Locate the cell with the specified text and output its [x, y] center coordinate. 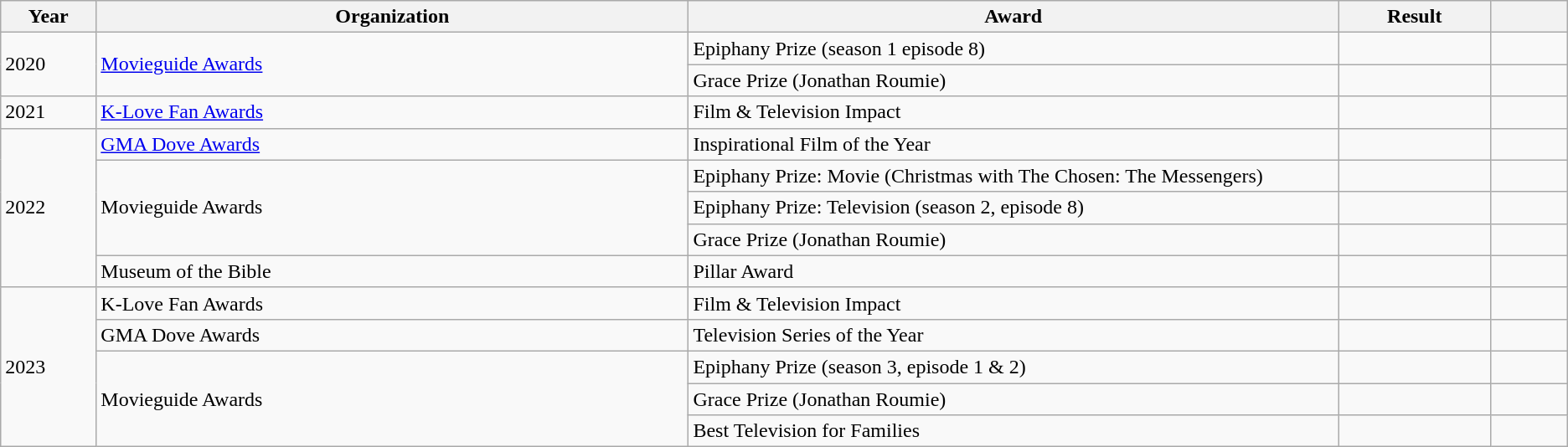
Epiphany Prize: Movie (Christmas with The Chosen: The Messengers) [1014, 176]
2022 [49, 208]
2023 [49, 367]
Epiphany Prize (season 1 episode 8) [1014, 49]
Pillar Award [1014, 271]
Best Television for Families [1014, 431]
2021 [49, 112]
Result [1415, 17]
Epiphany Prize (season 3, episode 1 & 2) [1014, 367]
Year [49, 17]
Epiphany Prize: Television (season 2, episode 8) [1014, 208]
2020 [49, 64]
Organization [392, 17]
Museum of the Bible [392, 271]
Television Series of the Year [1014, 335]
Inspirational Film of the Year [1014, 144]
Award [1014, 17]
